Return (X, Y) of the center of cell containing provided text 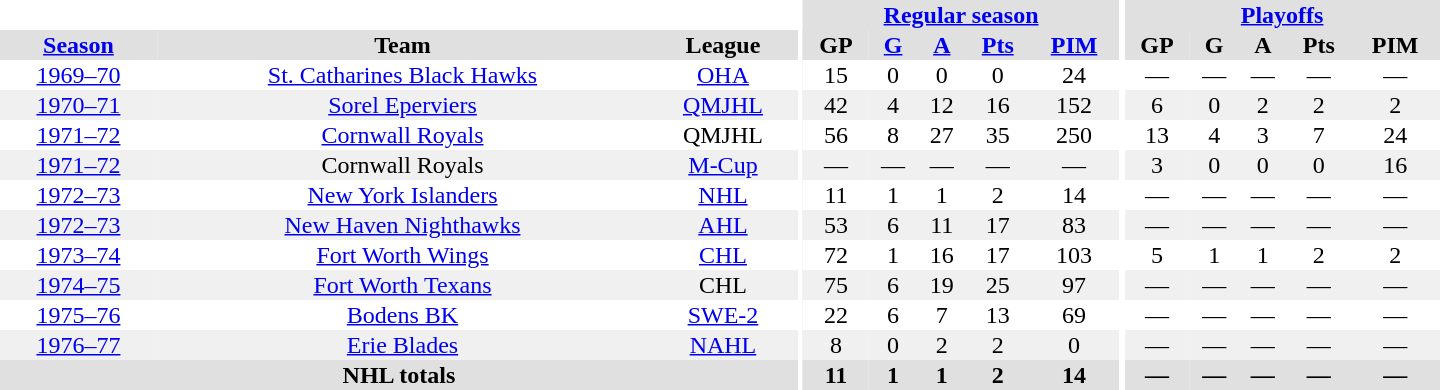
83 (1074, 225)
Fort Worth Texans (402, 285)
152 (1074, 105)
1976–77 (78, 345)
NAHL (723, 345)
103 (1074, 255)
97 (1074, 285)
15 (836, 75)
Team (402, 45)
Season (78, 45)
25 (998, 285)
1969–70 (78, 75)
1974–75 (78, 285)
NHL totals (399, 375)
42 (836, 105)
1975–76 (78, 315)
Fort Worth Wings (402, 255)
250 (1074, 135)
53 (836, 225)
1970–71 (78, 105)
12 (942, 105)
22 (836, 315)
Playoffs (1282, 15)
72 (836, 255)
5 (1157, 255)
OHA (723, 75)
St. Catharines Black Hawks (402, 75)
19 (942, 285)
AHL (723, 225)
Sorel Eperviers (402, 105)
M-Cup (723, 165)
Bodens BK (402, 315)
69 (1074, 315)
SWE-2 (723, 315)
75 (836, 285)
League (723, 45)
27 (942, 135)
1973–74 (78, 255)
Erie Blades (402, 345)
Regular season (961, 15)
New Haven Nighthawks (402, 225)
35 (998, 135)
New York Islanders (402, 195)
NHL (723, 195)
56 (836, 135)
